Locate the cell with the specified text and output its (X, Y) center coordinate. 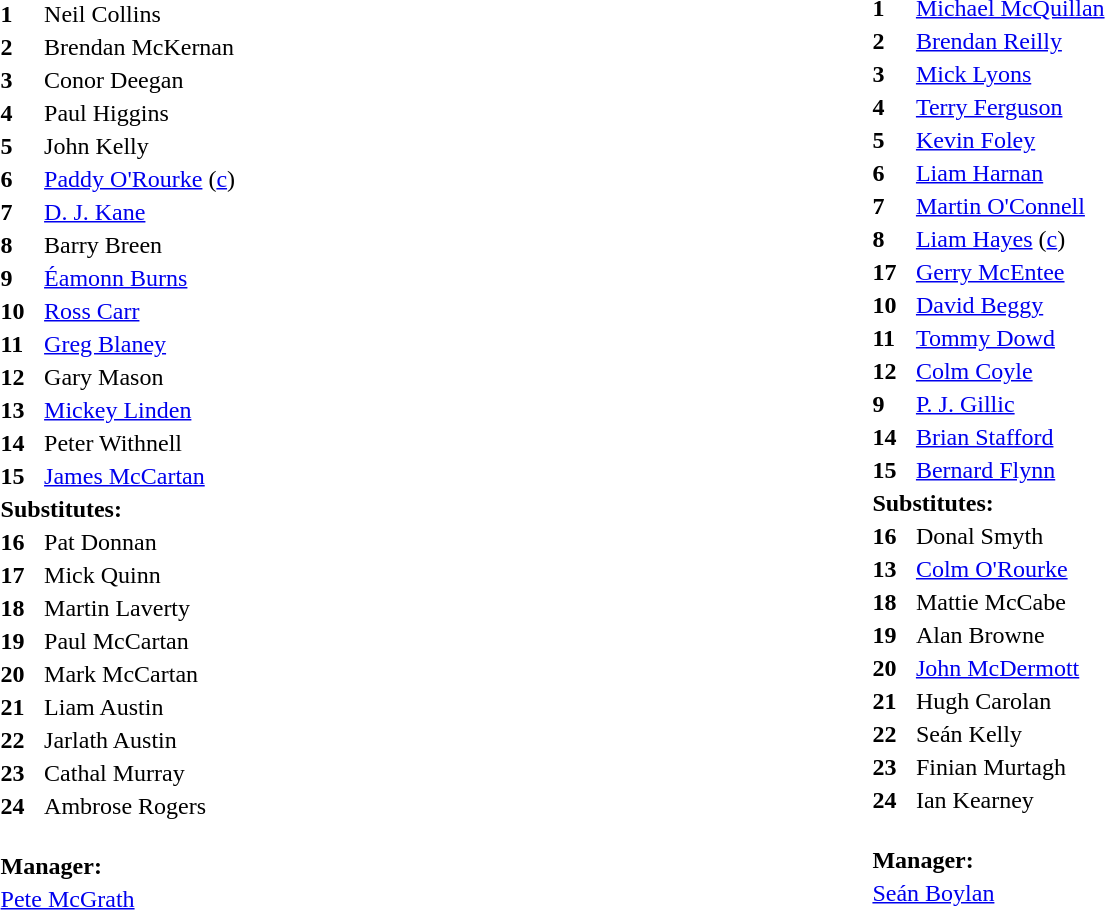
Seán Kelly (1010, 734)
Mickey Linden (140, 410)
Alan Browne (1010, 636)
Brian Stafford (1010, 438)
John McDermott (1010, 668)
Hugh Carolan (1010, 702)
Martin O'Connell (1010, 206)
Liam Harnan (1010, 174)
Gerry McEntee (1010, 272)
Brendan Reilly (1010, 42)
Manager: (121, 853)
Donal Smyth (1010, 536)
Martin Laverty (140, 608)
Conor Deegan (140, 80)
Pat Donnan (140, 542)
Substitutes: (121, 510)
Terry Ferguson (1010, 108)
Neil Collins (140, 14)
Paul Higgins (140, 114)
Ross Carr (140, 312)
Liam Austin (140, 708)
Finian Murtagh (1010, 768)
Greg Blaney (140, 344)
Ian Kearney (1010, 800)
Colm O'Rourke (1010, 570)
Brendan McKernan (140, 48)
Liam Hayes (c) (1010, 240)
Peter Withnell (140, 444)
Barry Breen (140, 246)
Mark McCartan (140, 674)
Mattie McCabe (1010, 602)
Bernard Flynn (1010, 470)
David Beggy (1010, 306)
Colm Coyle (1010, 372)
Paul McCartan (140, 642)
Mick Lyons (1010, 74)
John Kelly (140, 146)
Gary Mason (140, 378)
1 (20, 14)
D. J. Kane (140, 212)
Tommy Dowd (1010, 338)
Jarlath Austin (140, 740)
James McCartan (140, 476)
Éamonn Burns (140, 278)
Mick Quinn (140, 576)
Paddy O'Rourke (c) (140, 180)
Cathal Murray (140, 774)
Ambrose Rogers (140, 806)
P. J. Gillic (1010, 404)
Kevin Foley (1010, 140)
